Return the [x, y] coordinate for the center point of the cell that contains the specified text.  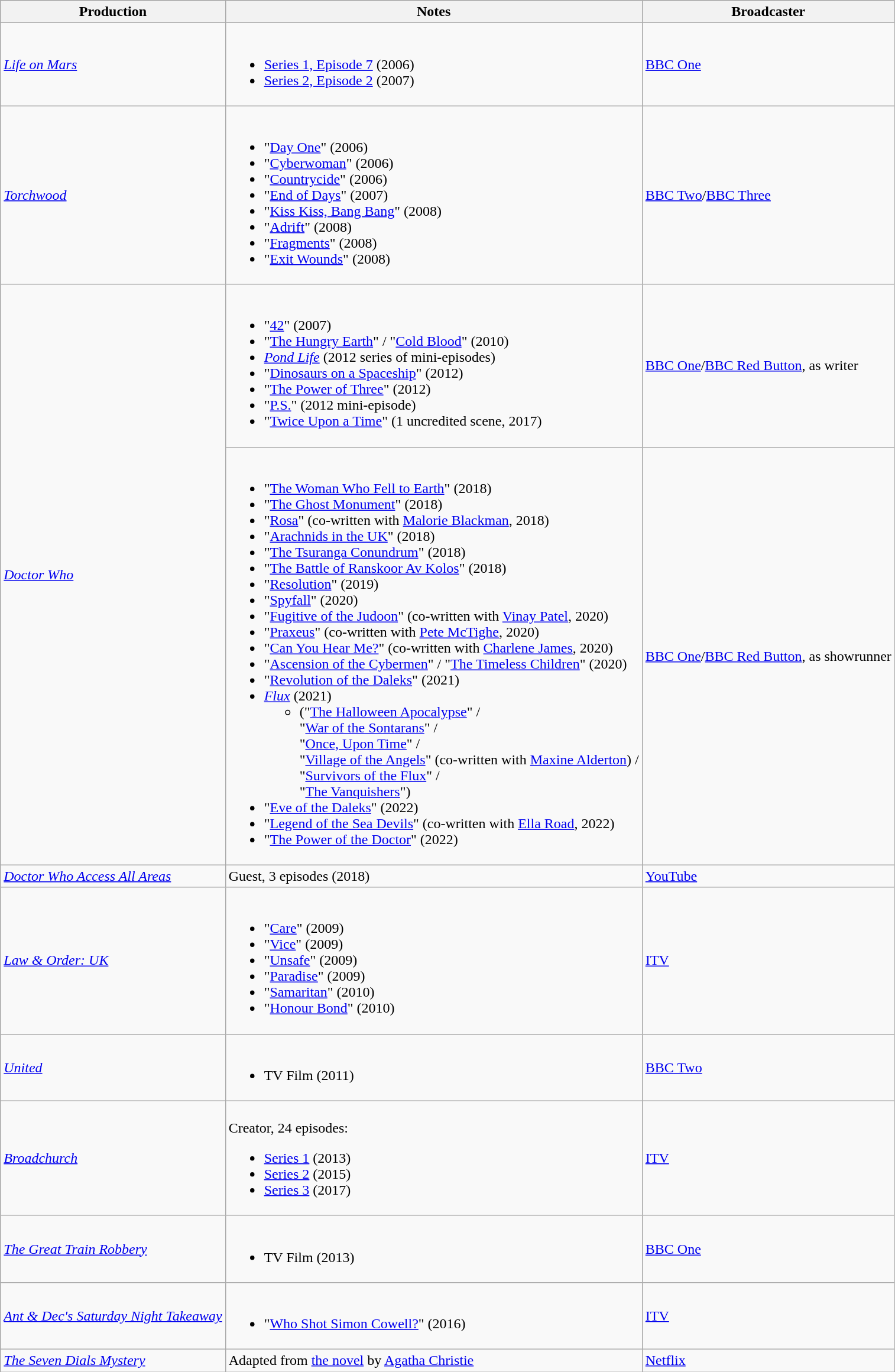
Law & Order: UK [113, 961]
Torchwood [113, 195]
Doctor Who [113, 575]
BBC Two [768, 1068]
Creator, 24 episodes:Series 1 (2013)Series 2 (2015)Series 3 (2017) [434, 1158]
The Great Train Robbery [113, 1248]
YouTube [768, 876]
Notes [434, 12]
United [113, 1068]
Guest, 3 episodes (2018) [434, 876]
"Who Shot Simon Cowell?" (2016) [434, 1316]
Doctor Who Access All Areas [113, 876]
Netflix [768, 1360]
BBC Two/BBC Three [768, 195]
Broadcaster [768, 12]
Series 1, Episode 7 (2006)Series 2, Episode 2 (2007) [434, 64]
TV Film (2013) [434, 1248]
Adapted from the novel by Agatha Christie [434, 1360]
Broadchurch [113, 1158]
Production [113, 12]
Ant & Dec's Saturday Night Takeaway [113, 1316]
Life on Mars [113, 64]
"Care" (2009)"Vice" (2009)"Unsafe" (2009)"Paradise" (2009)"Samaritan" (2010)"Honour Bond" (2010) [434, 961]
BBC One/BBC Red Button, as writer [768, 365]
BBC One/BBC Red Button, as showrunner [768, 656]
TV Film (2011) [434, 1068]
The Seven Dials Mystery [113, 1360]
